Return (X, Y) of the center of cell containing provided text 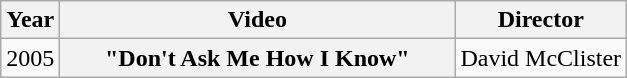
2005 (30, 58)
Video (258, 20)
Director (541, 20)
"Don't Ask Me How I Know" (258, 58)
David McClister (541, 58)
Year (30, 20)
